Pinpoint the cell where the given text exists, returning its (x, y) midpoint coordinate. 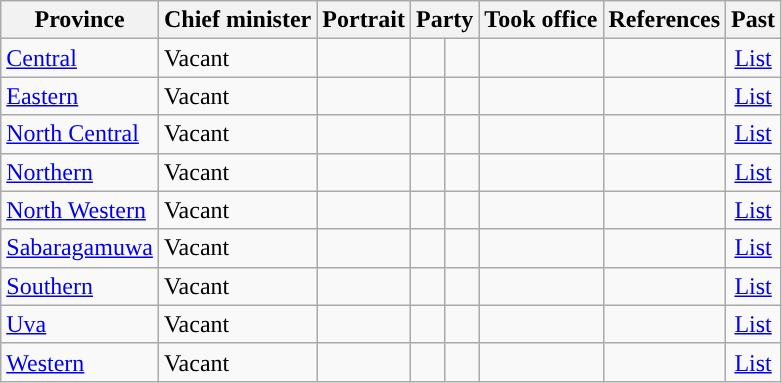
Chief minister (237, 20)
References (664, 20)
North Central (80, 134)
Past (754, 20)
Uva (80, 324)
Portrait (364, 20)
Province (80, 20)
Sabaragamuwa (80, 248)
Southern (80, 286)
Eastern (80, 96)
Party (444, 20)
Northern (80, 172)
Took office (541, 20)
Western (80, 362)
Central (80, 58)
North Western (80, 210)
